Capture the cell that displays the provided text and extract its (x, y) central coordinate. 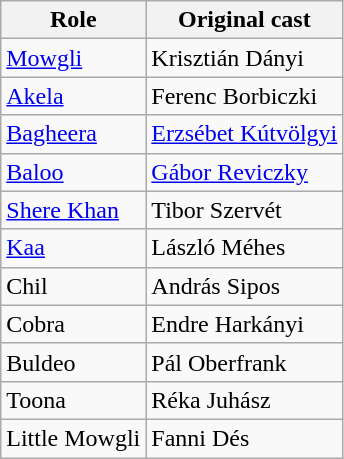
László Méhes (244, 248)
Cobra (74, 324)
Erzsébet Kútvölgyi (244, 134)
Mowgli (74, 58)
András Sipos (244, 286)
Ferenc Borbiczki (244, 96)
Kaa (74, 248)
Chil (74, 286)
Baloo (74, 172)
Réka Juhász (244, 400)
Tibor Szervét (244, 210)
Fanni Dés (244, 438)
Shere Khan (74, 210)
Endre Harkányi (244, 324)
Pál Oberfrank (244, 362)
Role (74, 20)
Original cast (244, 20)
Toona (74, 400)
Gábor Reviczky (244, 172)
Akela (74, 96)
Bagheera (74, 134)
Little Mowgli (74, 438)
Buldeo (74, 362)
Krisztián Dányi (244, 58)
